Identify which cell holds the provided text, then report its (x, y) central coordinate. 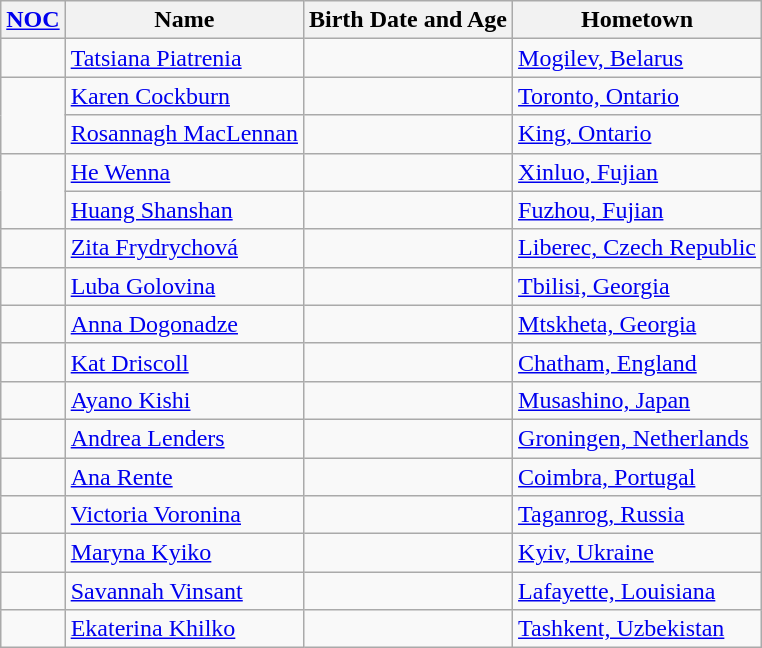
King, Ontario (638, 134)
Mogilev, Belarus (638, 58)
Fuzhou, Fujian (638, 210)
Kat Driscoll (184, 362)
Birth Date and Age (408, 20)
Mtskheta, Georgia (638, 324)
Maryna Kyiko (184, 553)
Ana Rente (184, 477)
Liberec, Czech Republic (638, 248)
Hometown (638, 20)
He Wenna (184, 172)
Zita Frydrychová (184, 248)
Savannah Vinsant (184, 591)
Tatsiana Piatrenia (184, 58)
Ayano Kishi (184, 400)
Victoria Voronina (184, 515)
Karen Cockburn (184, 96)
Toronto, Ontario (638, 96)
NOC (33, 20)
Chatham, England (638, 362)
Groningen, Netherlands (638, 438)
Tashkent, Uzbekistan (638, 629)
Xinluo, Fujian (638, 172)
Kyiv, Ukraine (638, 553)
Lafayette, Louisiana (638, 591)
Taganrog, Russia (638, 515)
Tbilisi, Georgia (638, 286)
Anna Dogonadze (184, 324)
Coimbra, Portugal (638, 477)
Luba Golovina (184, 286)
Andrea Lenders (184, 438)
Name (184, 20)
Rosannagh MacLennan (184, 134)
Huang Shanshan (184, 210)
Ekaterina Khilko (184, 629)
Musashino, Japan (638, 400)
